Search for the cell housing the specified text and yield its [X, Y] center coordinate. 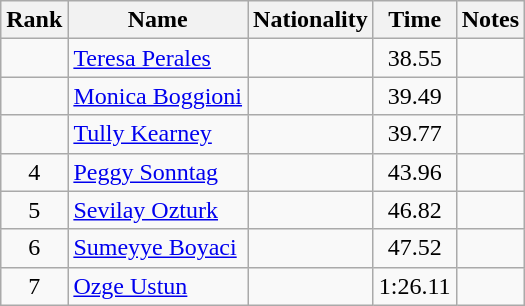
7 [34, 286]
39.49 [414, 96]
Monica Boggioni [158, 96]
Rank [34, 20]
38.55 [414, 58]
1:26.11 [414, 286]
Nationality [311, 20]
39.77 [414, 134]
Notes [490, 20]
Tully Kearney [158, 134]
6 [34, 248]
Teresa Perales [158, 58]
Peggy Sonntag [158, 172]
43.96 [414, 172]
Time [414, 20]
4 [34, 172]
Sevilay Ozturk [158, 210]
Name [158, 20]
46.82 [414, 210]
Sumeyye Boyaci [158, 248]
5 [34, 210]
47.52 [414, 248]
Ozge Ustun [158, 286]
